Search for the cell housing the specified text and yield its (X, Y) center coordinate. 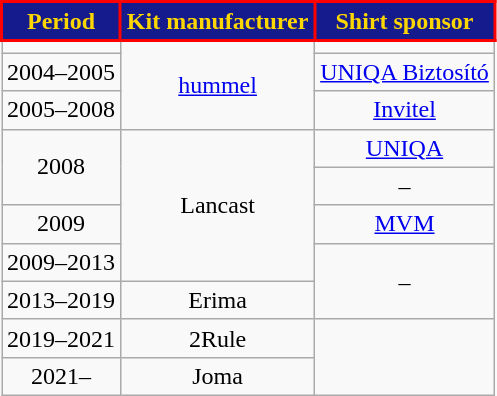
2004–2005 (62, 72)
2009–2013 (62, 262)
Shirt sponsor (405, 22)
Erima (218, 300)
Period (62, 22)
2Rule (218, 338)
Lancast (218, 205)
2009 (62, 224)
UNIQA Biztosító (405, 72)
hummel (218, 85)
Kit manufacturer (218, 22)
MVM (405, 224)
Invitel (405, 110)
2021– (62, 376)
UNIQA (405, 148)
2013–2019 (62, 300)
Joma (218, 376)
2019–2021 (62, 338)
2005–2008 (62, 110)
2008 (62, 167)
